Scan for the cell matching the given text and deliver its [x, y] coordinate at center. 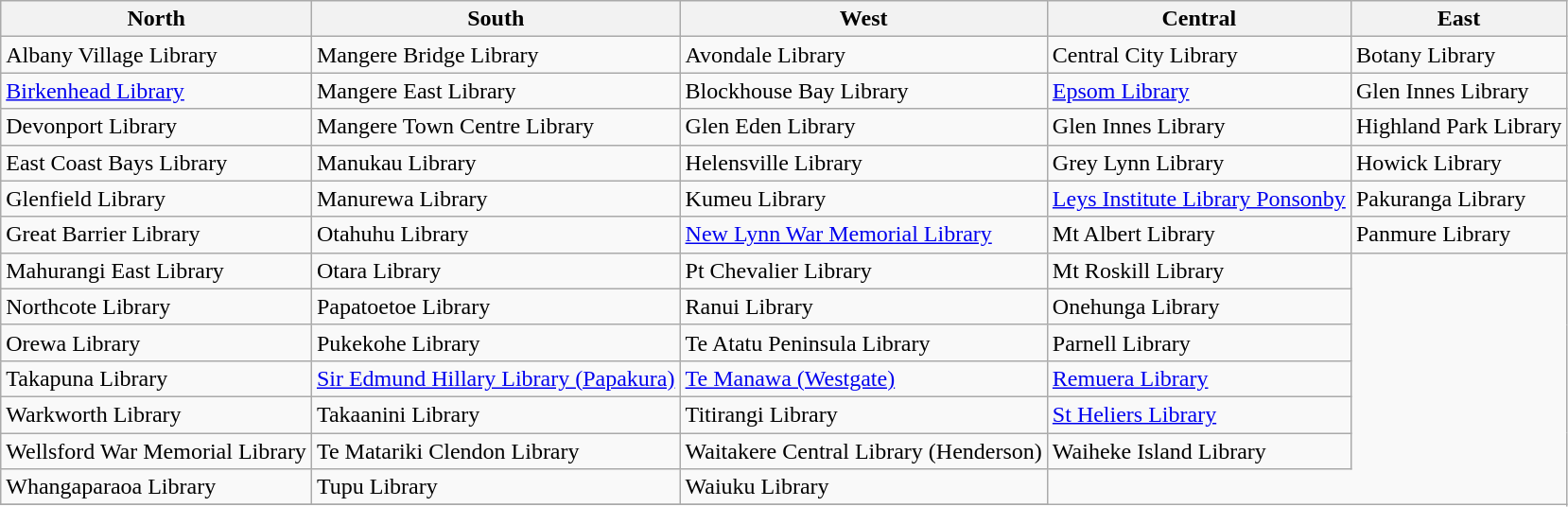
Waitakere Central Library (Henderson) [863, 451]
Central City Library [1199, 55]
West [863, 19]
Mt Albert Library [1199, 235]
Wellsford War Memorial Library [157, 451]
Great Barrier Library [157, 235]
Waiheke Island Library [1199, 451]
Mangere Bridge Library [496, 55]
Birkenhead Library [157, 91]
Remuera Library [1199, 378]
East [1458, 19]
Albany Village Library [157, 55]
Devonport Library [157, 127]
Warkworth Library [157, 414]
Pt Chevalier Library [863, 271]
Grey Lynn Library [1199, 163]
Te Matariki Clendon Library [496, 451]
Glen Eden Library [863, 127]
Otara Library [496, 271]
Pukekohe Library [496, 342]
South [496, 19]
Epsom Library [1199, 91]
Sir Edmund Hillary Library (Papakura) [496, 378]
Otahuhu Library [496, 235]
Avondale Library [863, 55]
Glenfield Library [157, 199]
New Lynn War Memorial Library [863, 235]
Mangere Town Centre Library [496, 127]
Ranui Library [863, 306]
Highland Park Library [1458, 127]
Kumeu Library [863, 199]
Tupu Library [496, 487]
Te Manawa (Westgate) [863, 378]
Central [1199, 19]
Howick Library [1458, 163]
Whangaparaoa Library [157, 487]
St Heliers Library [1199, 414]
Titirangi Library [863, 414]
Takapuna Library [157, 378]
East Coast Bays Library [157, 163]
Manurewa Library [496, 199]
Mahurangi East Library [157, 271]
Takaanini Library [496, 414]
Orewa Library [157, 342]
Onehunga Library [1199, 306]
Leys Institute Library Ponsonby [1199, 199]
Helensville Library [863, 163]
Mt Roskill Library [1199, 271]
Botany Library [1458, 55]
Pakuranga Library [1458, 199]
Manukau Library [496, 163]
Parnell Library [1199, 342]
Papatoetoe Library [496, 306]
Northcote Library [157, 306]
Panmure Library [1458, 235]
Mangere East Library [496, 91]
Blockhouse Bay Library [863, 91]
North [157, 19]
Waiuku Library [863, 487]
Te Atatu Peninsula Library [863, 342]
